Locate the cell with the specified text and output its [x, y] center coordinate. 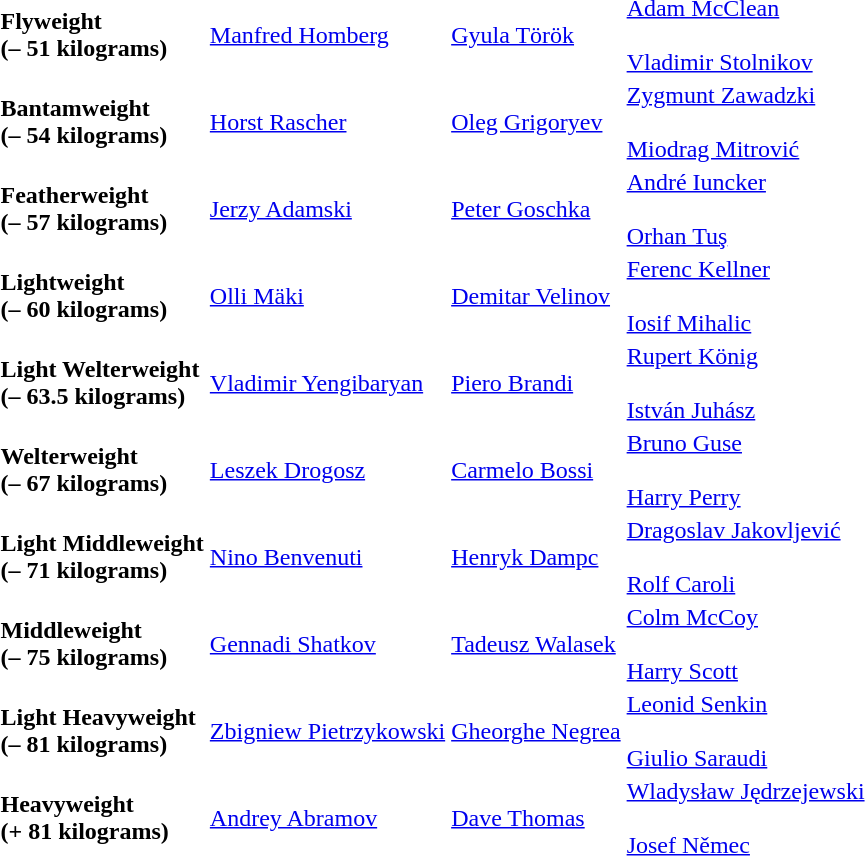
Tadeusz Walasek [536, 644]
Henryk Dampc [536, 557]
Horst Rascher [327, 122]
Peter Goschka [536, 209]
Gennadi Shatkov [327, 644]
Zbigniew Pietrzykowski [327, 731]
Nino Benvenuti [327, 557]
Jerzy Adamski [327, 209]
Leszek Drogosz [327, 470]
Vladimir Yengibaryan [327, 383]
Gheorghe Negrea [536, 731]
Oleg Grigoryev [536, 122]
Demitar Velinov [536, 296]
Carmelo Bossi [536, 470]
Piero Brandi [536, 383]
Olli Mäki [327, 296]
